Output the [X, Y] coordinate of the center of the cell containing the given text.  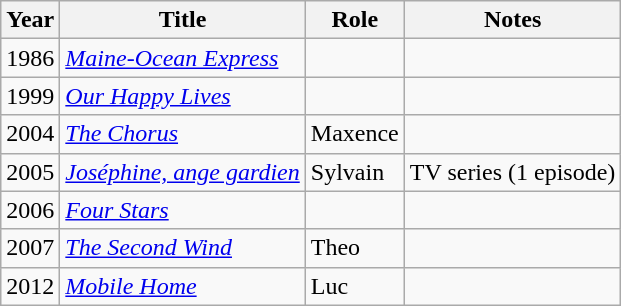
Year [30, 20]
2004 [30, 134]
Joséphine, ange gardien [182, 172]
The Chorus [182, 134]
Four Stars [182, 210]
2007 [30, 248]
1986 [30, 58]
Sylvain [354, 172]
Maine-Ocean Express [182, 58]
Notes [512, 20]
Our Happy Lives [182, 96]
Theo [354, 248]
TV series (1 episode) [512, 172]
2012 [30, 286]
Maxence [354, 134]
Mobile Home [182, 286]
2006 [30, 210]
Title [182, 20]
Luc [354, 286]
Role [354, 20]
The Second Wind [182, 248]
1999 [30, 96]
2005 [30, 172]
